Provide the (X, Y) coordinate of the cell's center where the given text is located.  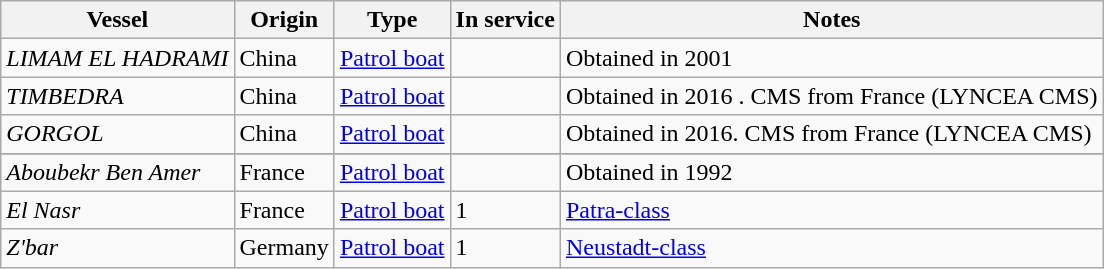
Neustadt-class (832, 248)
Obtained in 2016. CMS from France (LYNCEA CMS) (832, 134)
Obtained in 1992 (832, 172)
El Nasr (118, 210)
LIMAM EL HADRAMI (118, 58)
In service (505, 20)
Patra-class (832, 210)
Origin (284, 20)
Vessel (118, 20)
TIMBEDRA (118, 96)
Obtained in 2001 (832, 58)
Aboubekr Ben Amer (118, 172)
Obtained in 2016 . CMS from France (LYNCEA CMS) (832, 96)
Z'bar (118, 248)
Germany (284, 248)
Notes (832, 20)
GORGOL (118, 134)
Type (392, 20)
